Pinpoint the cell where the given text exists, returning its [X, Y] midpoint coordinate. 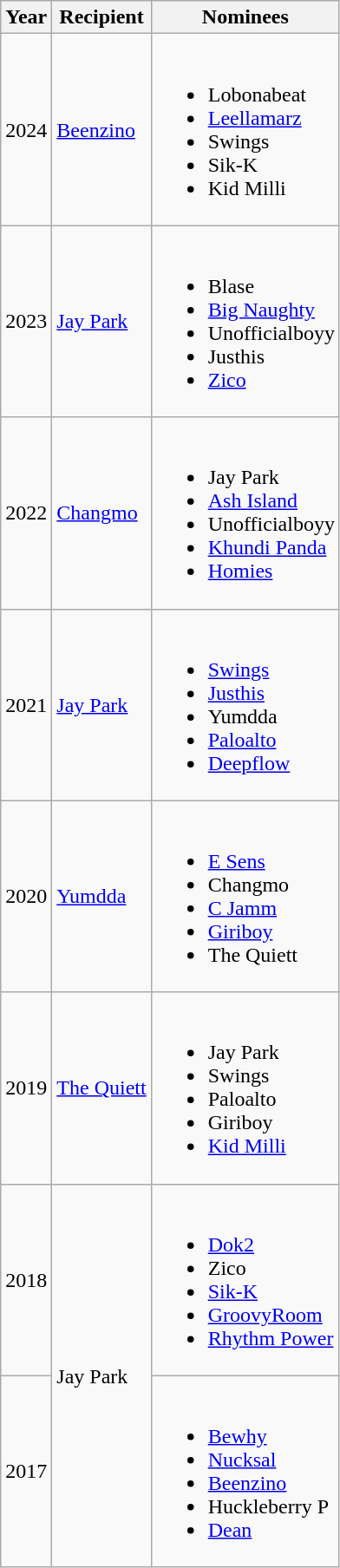
2020 [26, 897]
2018 [26, 1280]
2023 [26, 321]
2017 [26, 1471]
SwingsJusthisYumddaPaloaltoDeepflow [245, 704]
2021 [26, 704]
Beenzino [101, 130]
Recipient [101, 17]
Dok2ZicoSik-KGroovyRoomRhythm Power [245, 1280]
Changmo [101, 513]
Jay ParkSwingsPaloaltoGiriboyKid Milli [245, 1088]
Jay ParkAsh IslandUnofficialboyyKhundi PandaHomies [245, 513]
Nominees [245, 17]
2022 [26, 513]
Yumdda [101, 897]
The Quiett [101, 1088]
2019 [26, 1088]
E SensChangmoC JammGiriboyThe Quiett [245, 897]
BlaseBig NaughtyUnofficialboyyJusthisZico [245, 321]
BewhyNucksalBeenzinoHuckleberry PDean [245, 1471]
Year [26, 17]
2024 [26, 130]
LobonabeatLeellamarzSwingsSik-KKid Milli [245, 130]
